Find where the given text appears and provide that cell's center as (X, Y) coordinate. 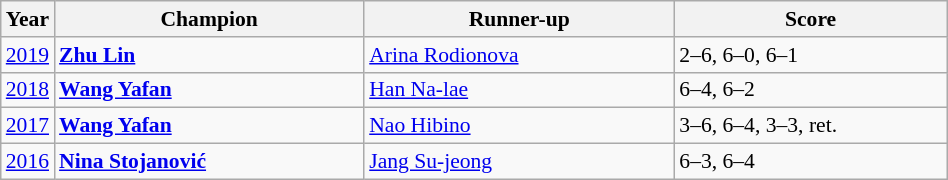
Zhu Lin (209, 55)
Nina Stojanović (209, 162)
2019 (28, 55)
3–6, 6–4, 3–3, ret. (810, 126)
Year (28, 19)
6–4, 6–2 (810, 90)
2017 (28, 126)
Runner-up (519, 19)
2018 (28, 90)
2016 (28, 162)
Champion (209, 19)
Han Na-lae (519, 90)
6–3, 6–4 (810, 162)
Nao Hibino (519, 126)
Jang Su-jeong (519, 162)
2–6, 6–0, 6–1 (810, 55)
Arina Rodionova (519, 55)
Score (810, 19)
